For the text-containing cell, return its midpoint in (X, Y) coordinate format. 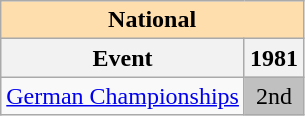
2nd (274, 96)
National (152, 20)
German Championships (123, 96)
Event (123, 58)
1981 (274, 58)
